Output the [x, y] coordinate of the center of the cell containing the given text.  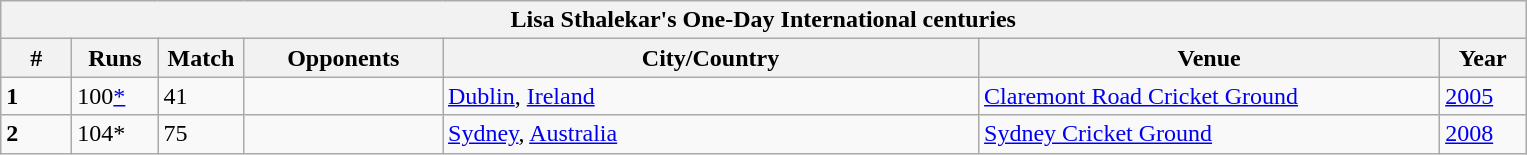
75 [201, 134]
Dublin, Ireland [710, 96]
2005 [1483, 96]
Sydney Cricket Ground [1210, 134]
Lisa Sthalekar's One-Day International centuries [764, 20]
Venue [1210, 58]
104* [115, 134]
Sydney, Australia [710, 134]
Opponents [344, 58]
# [36, 58]
City/Country [710, 58]
1 [36, 96]
Year [1483, 58]
Runs [115, 58]
2008 [1483, 134]
41 [201, 96]
100* [115, 96]
Match [201, 58]
Claremont Road Cricket Ground [1210, 96]
2 [36, 134]
